Output the (X, Y) coordinate of the center of the cell containing the given text.  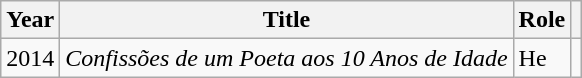
Title (286, 20)
Year (30, 20)
Confissões de um Poeta aos 10 Anos de Idade (286, 58)
He (542, 58)
2014 (30, 58)
Role (542, 20)
